Identify which cell holds the provided text, then report its [x, y] central coordinate. 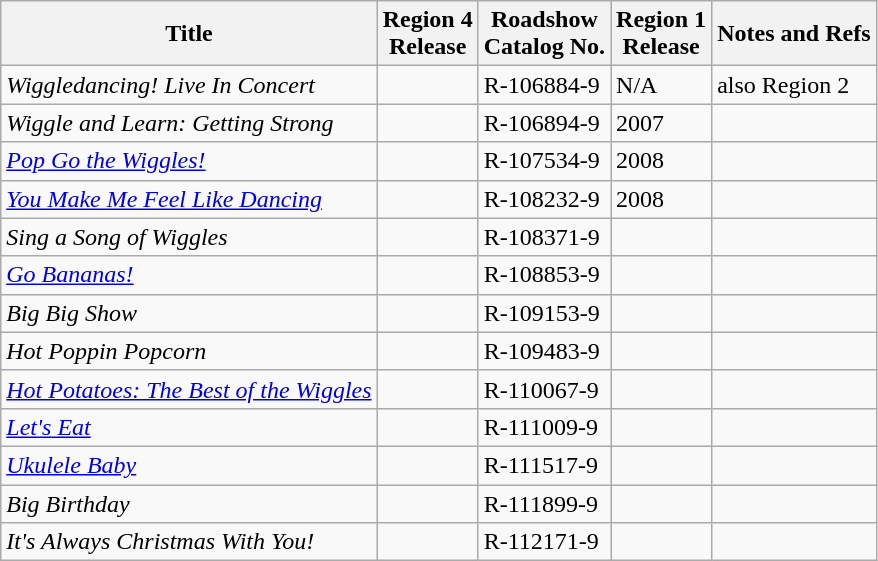
Hot Poppin Popcorn [189, 351]
It's Always Christmas With You! [189, 542]
Let's Eat [189, 427]
Big Birthday [189, 503]
Go Bananas! [189, 275]
R-106894-9 [544, 123]
Hot Potatoes: The Best of the Wiggles [189, 389]
Ukulele Baby [189, 465]
Wiggle and Learn: Getting Strong [189, 123]
Big Big Show [189, 313]
R-108232-9 [544, 199]
Title [189, 34]
R-108371-9 [544, 237]
R-111517-9 [544, 465]
You Make Me Feel Like Dancing [189, 199]
also Region 2 [794, 85]
R-107534-9 [544, 161]
N/A [662, 85]
Notes and Refs [794, 34]
Sing a Song of Wiggles [189, 237]
R-106884-9 [544, 85]
2007 [662, 123]
R-112171-9 [544, 542]
Region 4Release [428, 34]
R-108853-9 [544, 275]
R-109483-9 [544, 351]
Wiggledancing! Live In Concert [189, 85]
R-110067-9 [544, 389]
Region 1Release [662, 34]
Pop Go the Wiggles! [189, 161]
R-111899-9 [544, 503]
R-111009-9 [544, 427]
RoadshowCatalog No. [544, 34]
R-109153-9 [544, 313]
